Identify which cell holds the provided text, then report its (x, y) central coordinate. 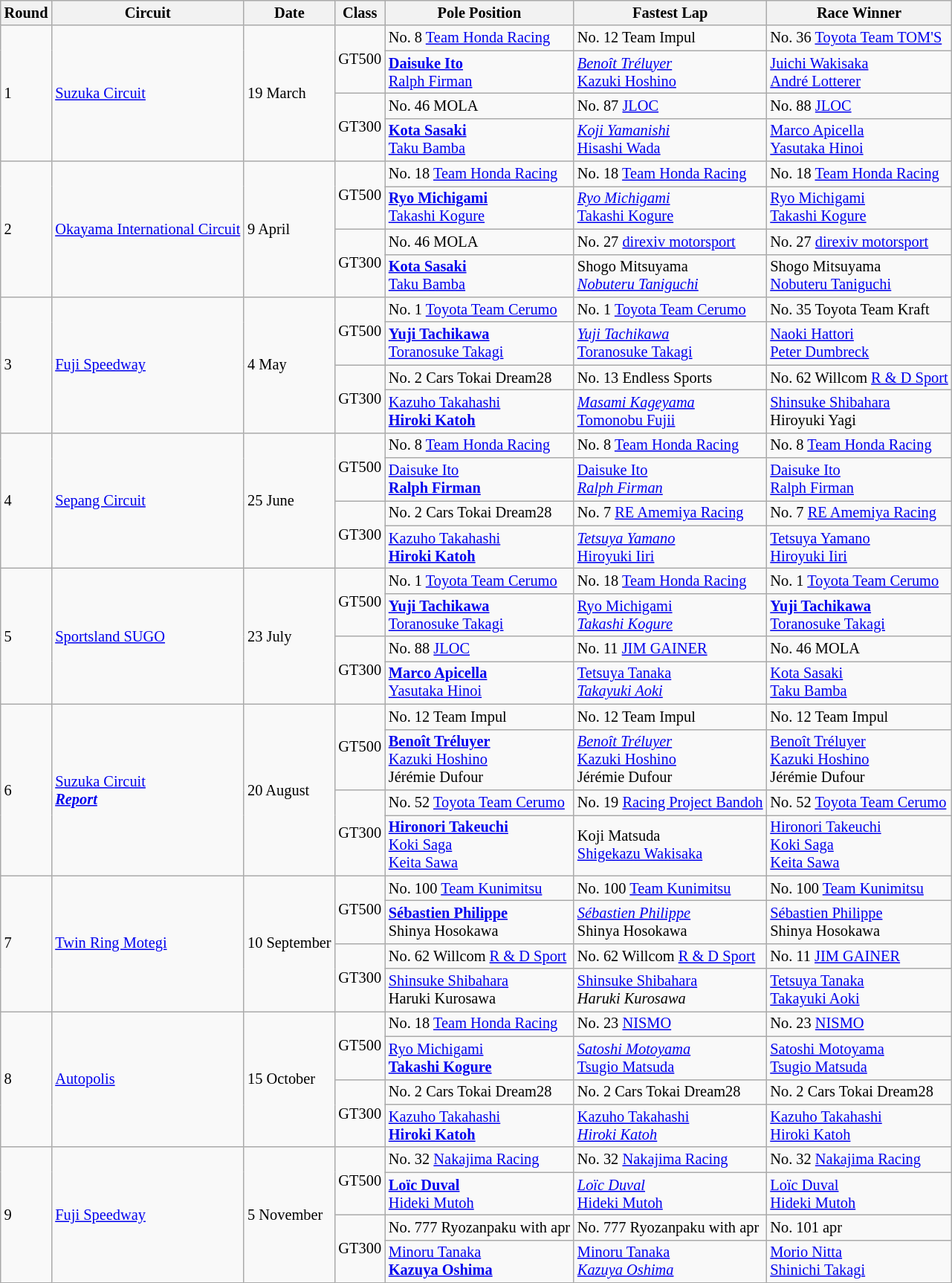
3 (27, 364)
No. 13 Endless Sports (670, 378)
9 April (289, 229)
Sepang Circuit (147, 501)
Round (27, 13)
2 (27, 229)
25 June (289, 501)
20 August (289, 789)
Circuit (147, 13)
Autopolis (147, 1079)
Date (289, 13)
15 October (289, 1079)
5 (27, 636)
7 (27, 944)
10 September (289, 944)
Morio Nitta Shinichi Takagi (859, 1261)
Pole Position (479, 13)
No. 101 apr (859, 1227)
19 March (289, 94)
8 (27, 1079)
Sportsland SUGO (147, 636)
Suzuka CircuitReport (147, 789)
1 (27, 94)
No. 36 Toyota Team TOM'S (859, 38)
No. 35 Toyota Team Kraft (859, 309)
6 (27, 789)
Okayama International Circuit (147, 229)
Koji Yamanishi Hisashi Wada (670, 140)
Race Winner (859, 13)
No. 19 Racing Project Bandoh (670, 802)
Benoît Tréluyer Kazuki Hoshino (670, 72)
Koji Matsuda Shigekazu Wakisaka (670, 845)
4 May (289, 364)
4 (27, 501)
Masami Kageyama Tomonobu Fujii (670, 411)
Twin Ring Motegi (147, 944)
No. 87 JLOC (670, 106)
9 (27, 1215)
23 July (289, 636)
Shinsuke Shibahara Hiroyuki Yagi (859, 411)
Suzuka Circuit (147, 94)
Fastest Lap (670, 13)
Class (360, 13)
Juichi Wakisaka André Lotterer (859, 72)
Naoki Hattori Peter Dumbreck (859, 343)
5 November (289, 1215)
